Find where the given text appears and provide that cell's center as [X, Y] coordinate. 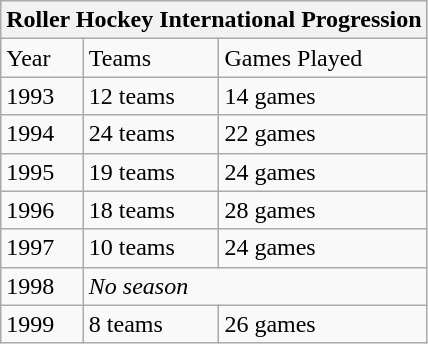
1994 [42, 134]
Year [42, 58]
10 teams [151, 248]
1999 [42, 324]
No season [255, 286]
14 games [323, 96]
Games Played [323, 58]
28 games [323, 210]
1997 [42, 248]
1993 [42, 96]
1998 [42, 286]
1995 [42, 172]
12 teams [151, 96]
Roller Hockey International Progression [214, 20]
24 teams [151, 134]
8 teams [151, 324]
1996 [42, 210]
Teams [151, 58]
22 games [323, 134]
26 games [323, 324]
19 teams [151, 172]
18 teams [151, 210]
